Return the [X, Y] coordinate for the center point of the cell that contains the specified text.  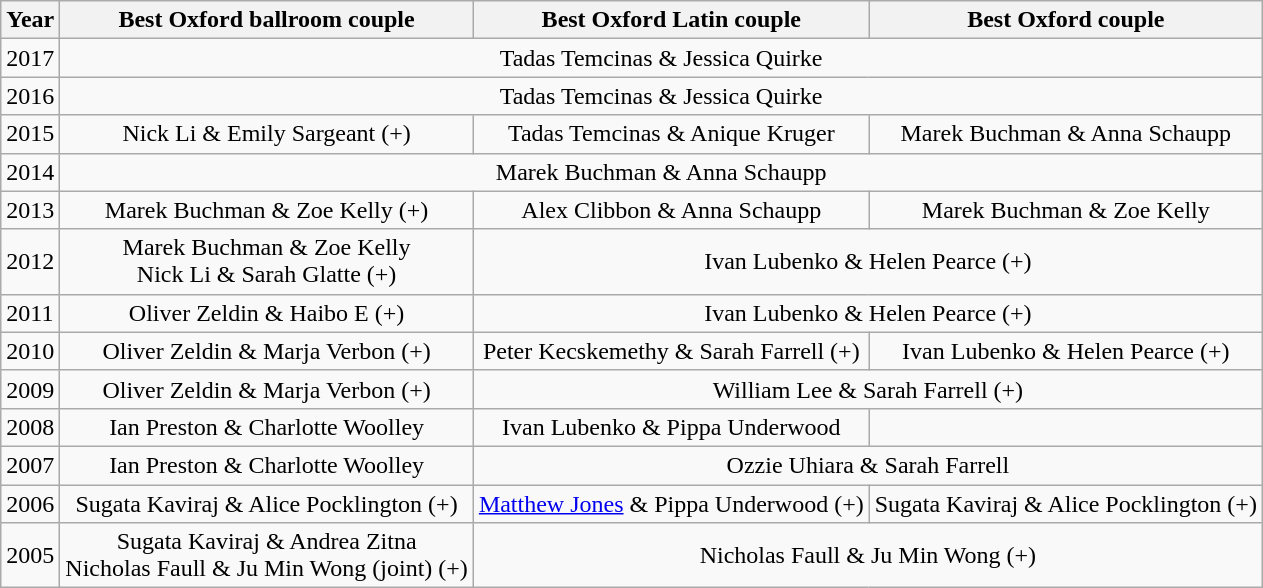
Marek Buchman & Zoe Kelly [1066, 210]
2017 [30, 58]
2007 [30, 465]
William Lee & Sarah Farrell (+) [868, 389]
2006 [30, 503]
2013 [30, 210]
2011 [30, 313]
2014 [30, 172]
Marek Buchman & Zoe Kelly (+) [267, 210]
Peter Kecskemethy & Sarah Farrell (+) [671, 351]
Ozzie Uhiara & Sarah Farrell [868, 465]
2015 [30, 134]
Sugata Kaviraj & Andrea Zitna Nicholas Faull & Ju Min Wong (joint) (+) [267, 556]
2005 [30, 556]
Nicholas Faull & Ju Min Wong (+) [868, 556]
Ivan Lubenko & Pippa Underwood [671, 427]
Best Oxford couple [1066, 20]
2009 [30, 389]
Alex Clibbon & Anna Schaupp [671, 210]
2012 [30, 262]
2010 [30, 351]
Oliver Zeldin & Haibo E (+) [267, 313]
2016 [30, 96]
Tadas Temcinas & Anique Kruger [671, 134]
2008 [30, 427]
Marek Buchman & Zoe KellyNick Li & Sarah Glatte (+) [267, 262]
Best Oxford Latin couple [671, 20]
Matthew Jones & Pippa Underwood (+) [671, 503]
Year [30, 20]
Best Oxford ballroom couple [267, 20]
Nick Li & Emily Sargeant (+) [267, 134]
